Return the (x, y) coordinate for the center point of the cell that contains the specified text.  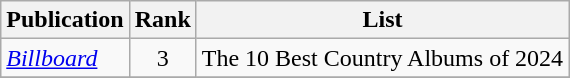
Billboard (65, 58)
Publication (65, 20)
3 (162, 58)
The 10 Best Country Albums of 2024 (382, 58)
Rank (162, 20)
List (382, 20)
